Return the (x, y) coordinate for the center point of the cell that contains the specified text.  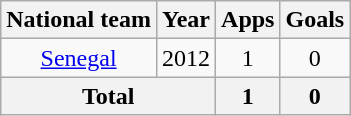
National team (79, 20)
Apps (248, 20)
Senegal (79, 58)
Year (186, 20)
Goals (315, 20)
2012 (186, 58)
Total (108, 96)
